For the text-containing cell, return its midpoint in (x, y) coordinate format. 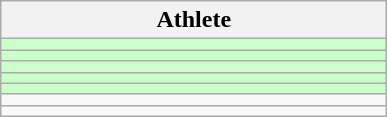
Athlete (194, 20)
